Search for the cell housing the specified text and yield its (x, y) center coordinate. 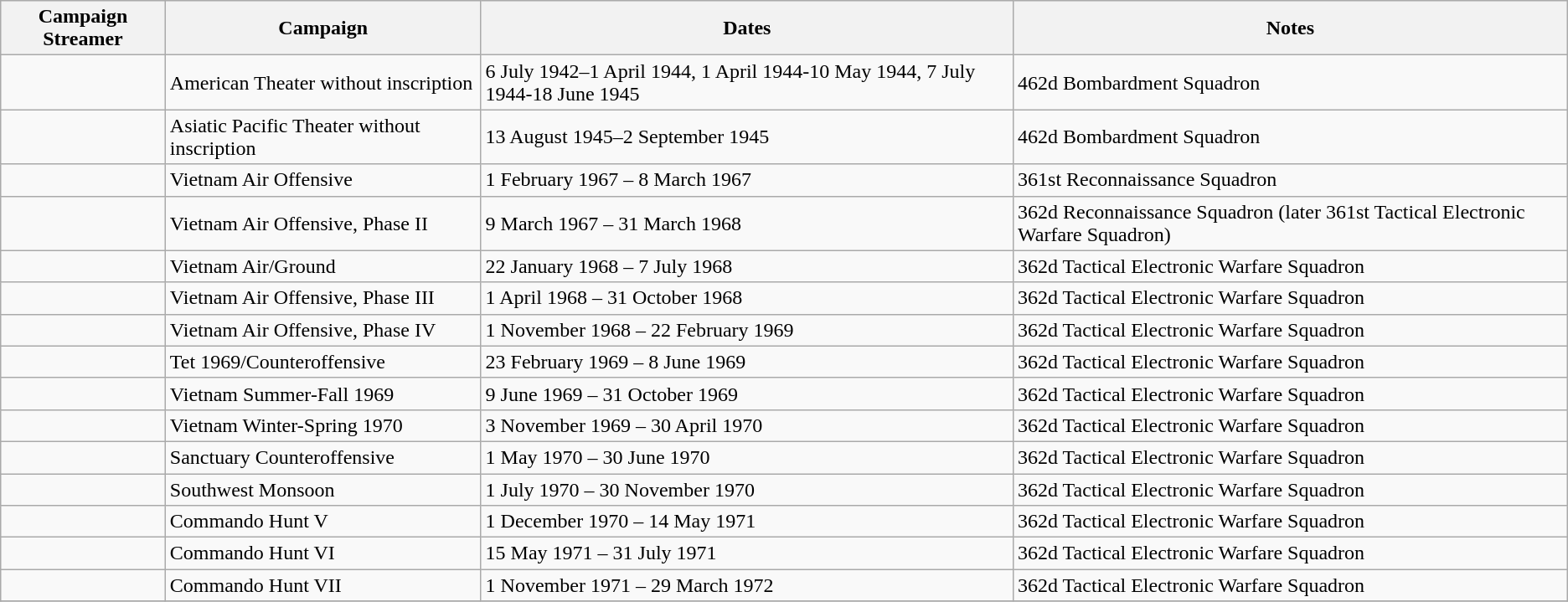
361st Reconnaissance Squadron (1291, 180)
Asiatic Pacific Theater without inscription (323, 137)
Notes (1291, 28)
Tet 1969/Counteroffensive (323, 362)
Vietnam Air/Ground (323, 266)
1 November 1968 – 22 February 1969 (747, 330)
1 July 1970 – 30 November 1970 (747, 490)
15 May 1971 – 31 July 1971 (747, 553)
Vietnam Air Offensive (323, 180)
Vietnam Air Offensive, Phase III (323, 298)
1 May 1970 – 30 June 1970 (747, 457)
6 July 1942–1 April 1944, 1 April 1944-10 May 1944, 7 July 1944-18 June 1945 (747, 82)
13 August 1945–2 September 1945 (747, 137)
1 February 1967 – 8 March 1967 (747, 180)
Commando Hunt V (323, 522)
Vietnam Summer-Fall 1969 (323, 394)
1 December 1970 – 14 May 1971 (747, 522)
9 June 1969 – 31 October 1969 (747, 394)
American Theater without inscription (323, 82)
Dates (747, 28)
1 April 1968 – 31 October 1968 (747, 298)
Vietnam Winter-Spring 1970 (323, 425)
Vietnam Air Offensive, Phase II (323, 223)
362d Reconnaissance Squadron (later 361st Tactical Electronic Warfare Squadron) (1291, 223)
Campaign (323, 28)
Commando Hunt VI (323, 553)
Southwest Monsoon (323, 490)
22 January 1968 – 7 July 1968 (747, 266)
3 November 1969 – 30 April 1970 (747, 425)
Campaign Streamer (84, 28)
9 March 1967 – 31 March 1968 (747, 223)
Vietnam Air Offensive, Phase IV (323, 330)
Sanctuary Counteroffensive (323, 457)
1 November 1971 – 29 March 1972 (747, 585)
23 February 1969 – 8 June 1969 (747, 362)
Commando Hunt VII (323, 585)
